Determine the [X, Y] coordinate at the center of the cell enclosing the given text.  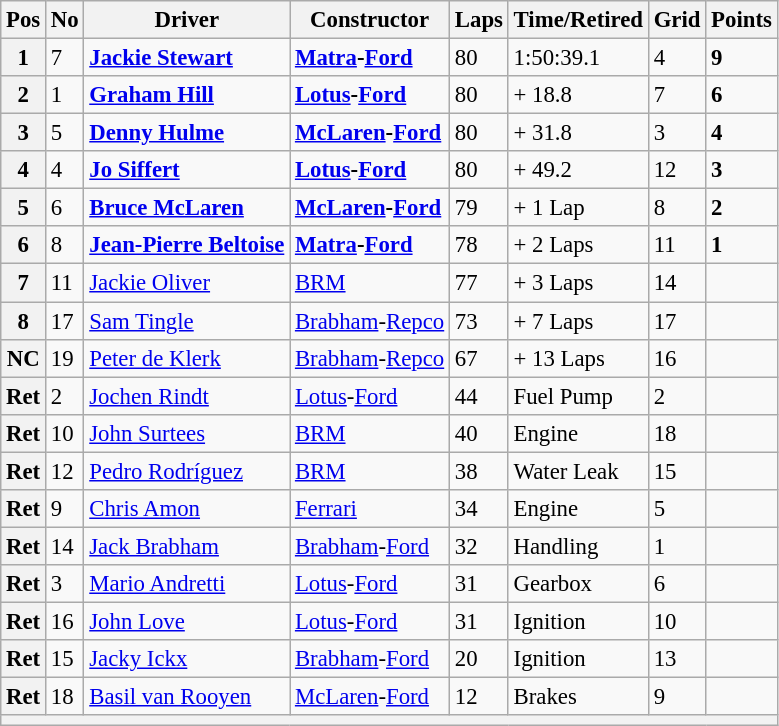
Jacky Ickx [187, 659]
Jean-Pierre Beltoise [187, 245]
+ 7 Laps [578, 321]
Jo Siffert [187, 170]
John Surtees [187, 433]
No [65, 20]
Jack Brabham [187, 546]
13 [676, 659]
Jackie Stewart [187, 58]
Brakes [578, 697]
Gearbox [578, 584]
38 [480, 471]
Graham Hill [187, 95]
Chris Amon [187, 509]
Constructor [370, 20]
John Love [187, 621]
19 [65, 358]
Denny Hulme [187, 133]
Pedro Rodríguez [187, 471]
Water Leak [578, 471]
Jochen Rindt [187, 396]
20 [480, 659]
78 [480, 245]
Time/Retired [578, 20]
+ 1 Lap [578, 208]
+ 13 Laps [578, 358]
Points [742, 20]
67 [480, 358]
44 [480, 396]
+ 31.8 [578, 133]
34 [480, 509]
Pos [24, 20]
77 [480, 283]
Peter de Klerk [187, 358]
Ferrari [370, 509]
+ 3 Laps [578, 283]
Fuel Pump [578, 396]
32 [480, 546]
Sam Tingle [187, 321]
NC [24, 358]
Mario Andretti [187, 584]
40 [480, 433]
Laps [480, 20]
Handling [578, 546]
Basil van Rooyen [187, 697]
+ 49.2 [578, 170]
Bruce McLaren [187, 208]
+ 2 Laps [578, 245]
Grid [676, 20]
+ 18.8 [578, 95]
Driver [187, 20]
73 [480, 321]
1:50:39.1 [578, 58]
79 [480, 208]
Jackie Oliver [187, 283]
